Output the (x, y) coordinate of the center of the cell containing the given text.  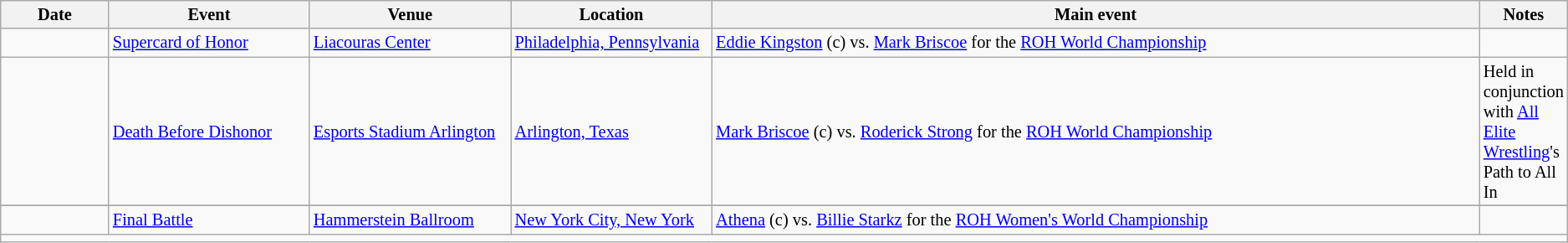
Liacouras Center (410, 43)
Esports Stadium Arlington (410, 132)
Final Battle (209, 220)
Notes (1524, 14)
Location (612, 14)
Date (55, 14)
Mark Briscoe (c) vs. Roderick Strong for the ROH World Championship (1096, 132)
Death Before Dishonor (209, 132)
Venue (410, 14)
Main event (1096, 14)
Eddie Kingston (c) vs. Mark Briscoe for the ROH World Championship (1096, 43)
Hammerstein Ballroom (410, 220)
New York City, New York (612, 220)
Athena (c) vs. Billie Starkz for the ROH Women's World Championship (1096, 220)
Supercard of Honor (209, 43)
Event (209, 14)
Held in conjunction with All Elite Wrestling's Path to All In (1524, 132)
Philadelphia, Pennsylvania (612, 43)
Arlington, Texas (612, 132)
